Pinpoint the cell where the given text exists, returning its [X, Y] midpoint coordinate. 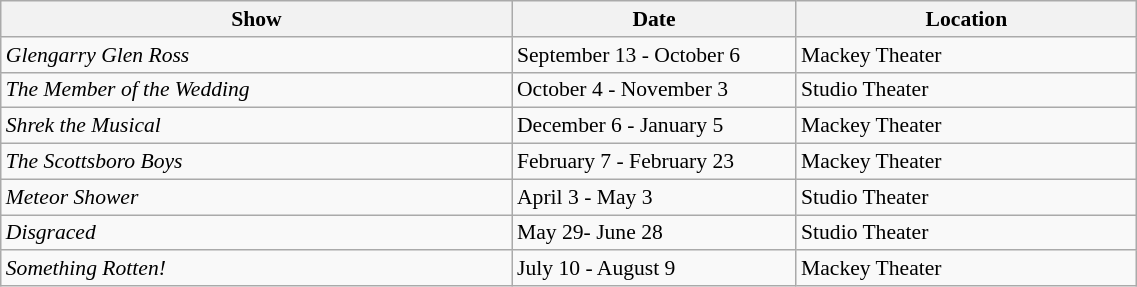
April 3 - May 3 [654, 197]
Disgraced [256, 233]
Glengarry Glen Ross [256, 55]
Shrek the Musical [256, 126]
Meteor Shower [256, 197]
Date [654, 19]
Something Rotten! [256, 269]
September 13 - October 6 [654, 55]
December 6 - January 5 [654, 126]
May 29- June 28 [654, 233]
Show [256, 19]
October 4 - November 3 [654, 90]
February 7 - February 23 [654, 162]
The Member of the Wedding [256, 90]
Location [966, 19]
July 10 - August 9 [654, 269]
The Scottsboro Boys [256, 162]
